Scan for the cell matching the given text and deliver its [X, Y] coordinate at center. 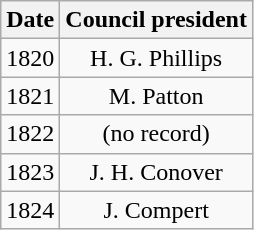
1820 [30, 58]
1822 [30, 134]
1824 [30, 210]
1821 [30, 96]
1823 [30, 172]
Date [30, 20]
J. Compert [156, 210]
(no record) [156, 134]
Council president [156, 20]
M. Patton [156, 96]
H. G. Phillips [156, 58]
J. H. Conover [156, 172]
